Determine the [X, Y] coordinate at the center of the cell enclosing the given text.  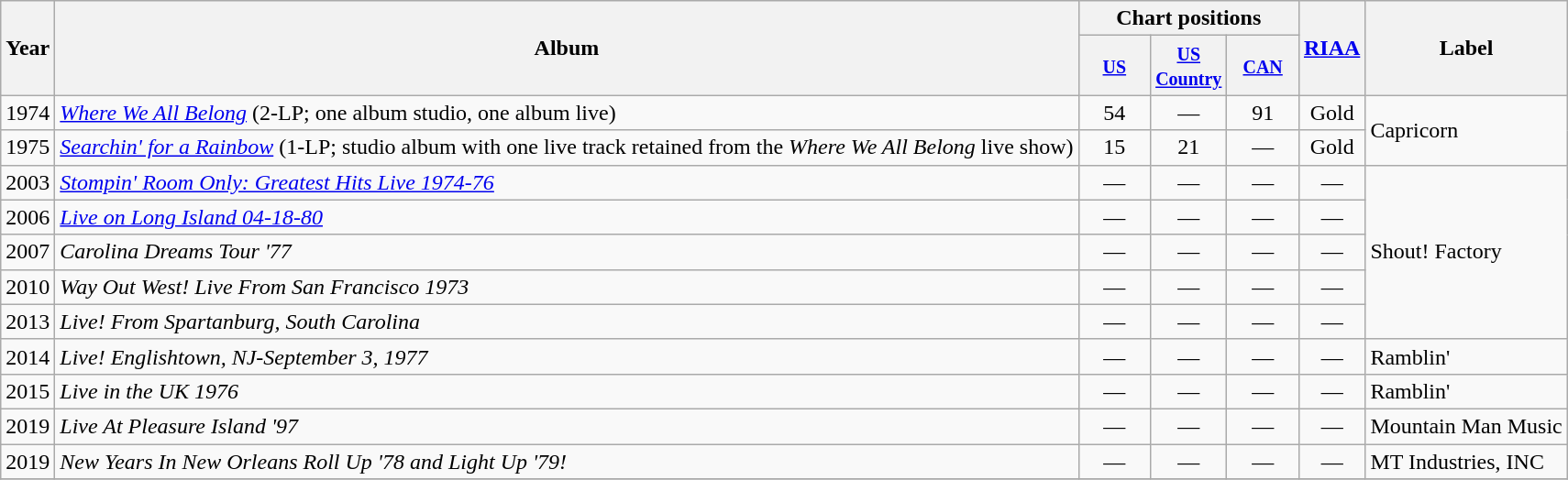
54 [1115, 113]
Stompin' Room Only: Greatest Hits Live 1974-76 [567, 182]
Way Out West! Live From San Francisco 1973 [567, 287]
15 [1115, 147]
US [1115, 66]
2014 [28, 356]
Live in the UK 1976 [567, 391]
Where We All Belong (2-LP; one album studio, one album live) [567, 113]
CAN [1264, 66]
Album [567, 48]
Capricorn [1466, 130]
2006 [28, 217]
2007 [28, 252]
Mountain Man Music [1466, 426]
RIAA [1331, 48]
2010 [28, 287]
Label [1466, 48]
Live! From Spartanburg, South Carolina [567, 322]
Searchin' for a Rainbow (1-LP; studio album with one live track retained from the Where We All Belong live show) [567, 147]
Live! Englishtown, NJ-September 3, 1977 [567, 356]
2003 [28, 182]
1974 [28, 113]
Shout! Factory [1466, 252]
MT Industries, INC [1466, 461]
2015 [28, 391]
21 [1188, 147]
91 [1264, 113]
US Country [1188, 66]
Live At Pleasure Island '97 [567, 426]
Carolina Dreams Tour '77 [567, 252]
1975 [28, 147]
2013 [28, 322]
Year [28, 48]
Live on Long Island 04-18-80 [567, 217]
New Years In New Orleans Roll Up '78 and Light Up '79! [567, 461]
Chart positions [1188, 18]
